Pinpoint the cell where the given text exists, returning its (x, y) midpoint coordinate. 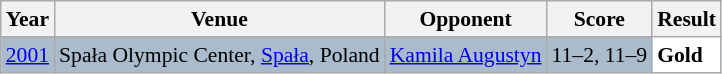
11–2, 11–9 (600, 55)
Opponent (466, 19)
Year (28, 19)
Venue (220, 19)
Kamila Augustyn (466, 55)
Spała Olympic Center, Spała, Poland (220, 55)
Result (686, 19)
Score (600, 19)
Gold (686, 55)
2001 (28, 55)
